Identify which cell holds the provided text, then report its (x, y) central coordinate. 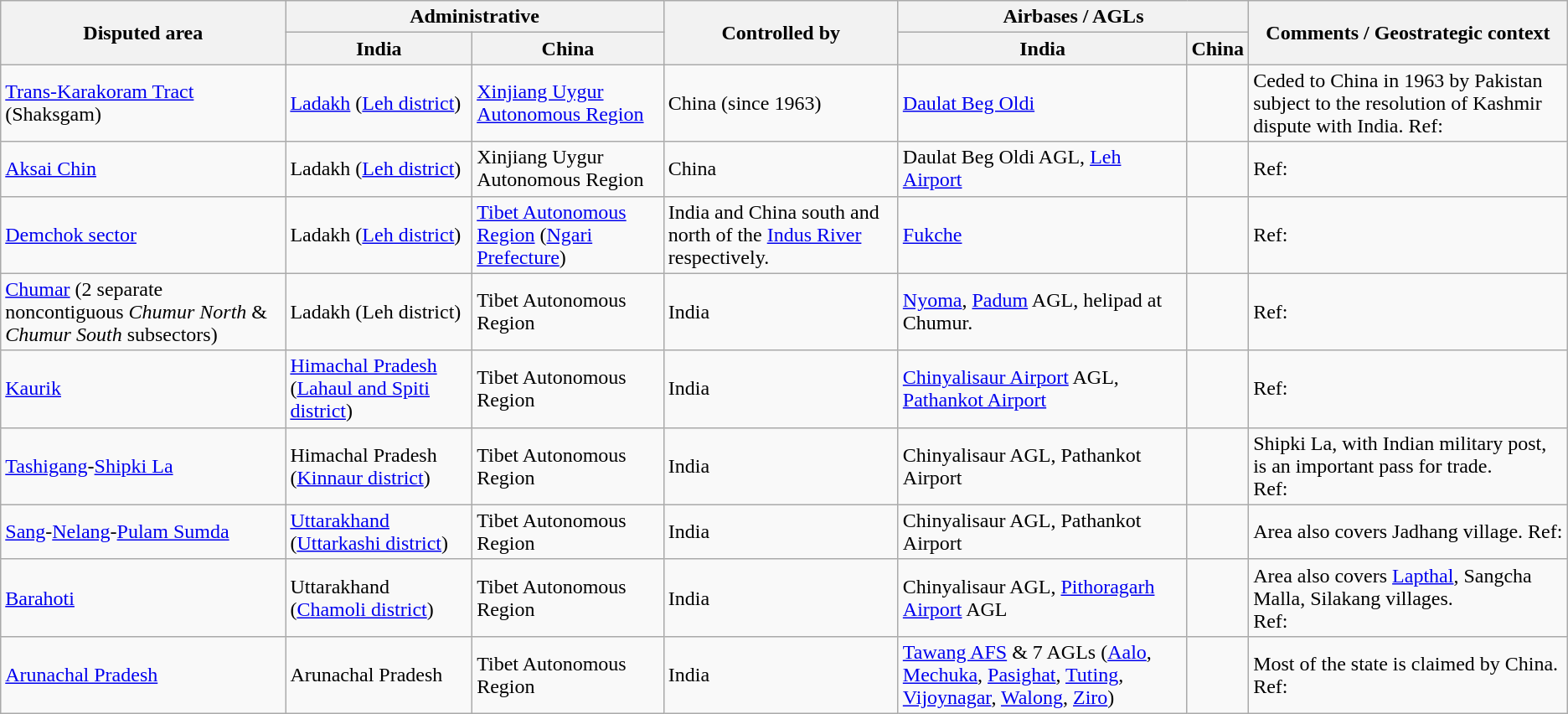
Disputed area (143, 33)
Sang-Nelang-Pulam Sumda (143, 531)
Uttarakhand (Chamoli district) (379, 598)
Tawang AFS & 7 AGLs (Aalo, Mechuka, Pasighat, Tuting, Vijoynagar, Walong, Ziro) (1042, 675)
Tibet Autonomous Region (Ngari Prefecture) (568, 235)
Chinyalisaur AGL, Pithoragarh Airport AGL (1042, 598)
Chinyalisaur Airport AGL, Pathankot Airport (1042, 389)
Controlled by (781, 33)
Nyoma, Padum AGL, helipad at Chumur. (1042, 312)
Himachal Pradesh (Kinnaur district) (379, 466)
Kaurik (143, 389)
Trans-Karakoram Tract (Shaksgam) (143, 103)
Shipki La, with Indian military post, is an important pass for trade. Ref: (1409, 466)
Ceded to China in 1963 by Pakistan subject to the resolution of Kashmir dispute with India. Ref: (1409, 103)
Administrative (474, 17)
Area also covers Jadhang village. Ref: (1409, 531)
Tashigang-Shipki La (143, 466)
Area also covers Lapthal, Sangcha Malla, Silakang villages. Ref: (1409, 598)
Comments / Geostrategic context (1409, 33)
Most of the state is claimed by China. Ref: (1409, 675)
Daulat Beg Oldi AGL, Leh Airport (1042, 169)
Uttarakhand (Uttarkashi district) (379, 531)
Demchok sector (143, 235)
Chumar (2 separate noncontiguous Chumur North & Chumur South subsectors) (143, 312)
Himachal Pradesh (Lahaul and Spiti district) (379, 389)
Airbases / AGLs (1073, 17)
India and China south and north of the Indus River respectively. (781, 235)
Fukche (1042, 235)
Aksai Chin (143, 169)
China (since 1963) (781, 103)
Daulat Beg Oldi (1042, 103)
Barahoti (143, 598)
